Determine the [X, Y] coordinate at the center of the cell enclosing the given text.  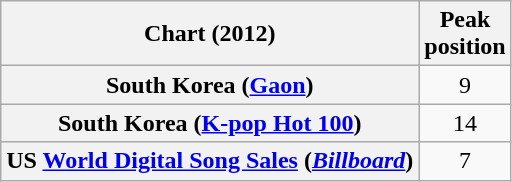
South Korea (Gaon) [210, 85]
US World Digital Song Sales (Billboard) [210, 161]
14 [465, 123]
9 [465, 85]
South Korea (K-pop Hot 100) [210, 123]
Chart (2012) [210, 34]
Peakposition [465, 34]
7 [465, 161]
